From the cell containing the given text, extract its center point as [X, Y] coordinate. 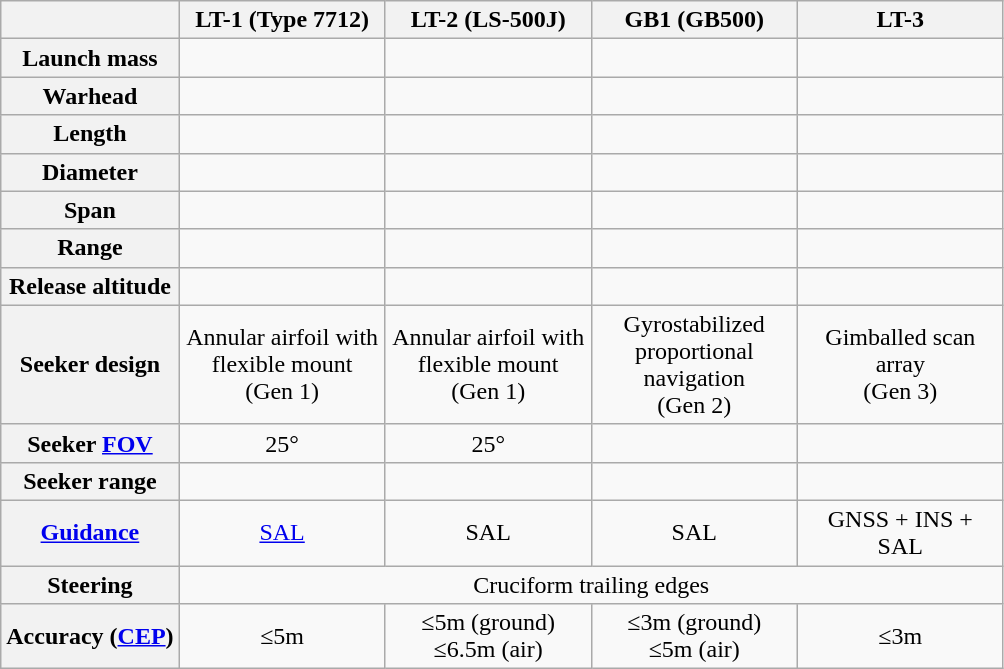
Seeker FOV [90, 443]
Span [90, 210]
Release altitude [90, 286]
≤3m [900, 636]
Launch mass [90, 58]
Cruciform trailing edges [591, 585]
Seeker design [90, 364]
Steering [90, 585]
Accuracy (CEP) [90, 636]
Diameter [90, 172]
Gyrostabilized proportional navigation(Gen 2) [694, 364]
Range [90, 248]
GB1 (GB500) [694, 20]
Seeker range [90, 481]
Guidance [90, 532]
LT-1 (Type 7712) [282, 20]
≤5m (ground)≤6.5m (air) [488, 636]
≤5m [282, 636]
Gimballed scan array(Gen 3) [900, 364]
≤3m (ground)≤5m (air) [694, 636]
Warhead [90, 96]
LT-3 [900, 20]
Length [90, 134]
LT-2 (LS-500J) [488, 20]
GNSS + INS + SAL [900, 532]
